Return the (X, Y) coordinate for the center point of the cell that contains the specified text.  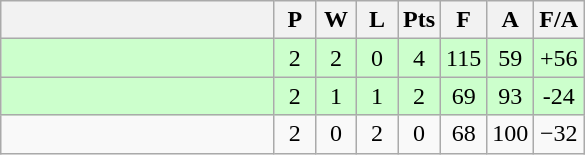
P (294, 20)
W (336, 20)
100 (510, 134)
A (510, 20)
F (464, 20)
69 (464, 96)
-24 (559, 96)
4 (420, 58)
59 (510, 58)
93 (510, 96)
F/A (559, 20)
−32 (559, 134)
68 (464, 134)
115 (464, 58)
+56 (559, 58)
L (376, 20)
Pts (420, 20)
